Scan for the cell matching the given text and deliver its (x, y) coordinate at center. 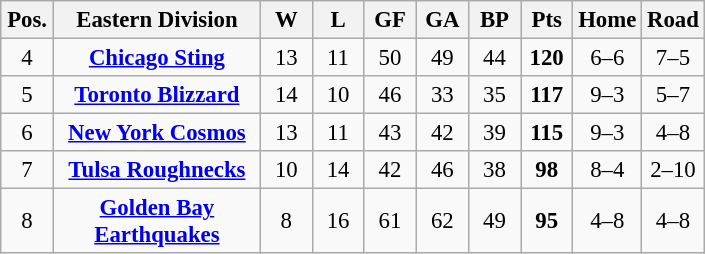
Pts (546, 20)
120 (546, 58)
117 (546, 95)
98 (546, 170)
Road (674, 20)
Chicago Sting (156, 58)
GA (442, 20)
Golden Bay Earthquakes (156, 222)
8–4 (608, 170)
Pos. (28, 20)
50 (390, 58)
7 (28, 170)
W (286, 20)
61 (390, 222)
Home (608, 20)
Tulsa Roughnecks (156, 170)
Toronto Blizzard (156, 95)
5–7 (674, 95)
7–5 (674, 58)
35 (494, 95)
44 (494, 58)
33 (442, 95)
6 (28, 133)
6–6 (608, 58)
BP (494, 20)
43 (390, 133)
38 (494, 170)
5 (28, 95)
115 (546, 133)
62 (442, 222)
2–10 (674, 170)
L (338, 20)
16 (338, 222)
39 (494, 133)
GF (390, 20)
Eastern Division (156, 20)
4 (28, 58)
95 (546, 222)
New York Cosmos (156, 133)
